Detect which cell encompasses the target text, then output its (X, Y) center coordinate. 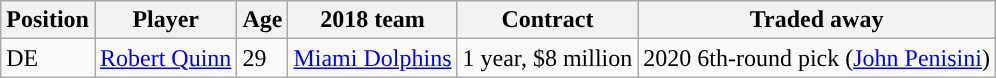
2018 team (372, 20)
Player (165, 20)
DE (48, 58)
29 (262, 58)
Position (48, 20)
Traded away (817, 20)
Age (262, 20)
1 year, $8 million (548, 58)
2020 6th-round pick (John Penisini) (817, 58)
Miami Dolphins (372, 58)
Robert Quinn (165, 58)
Contract (548, 20)
